Detect which cell encompasses the target text, then output its (x, y) center coordinate. 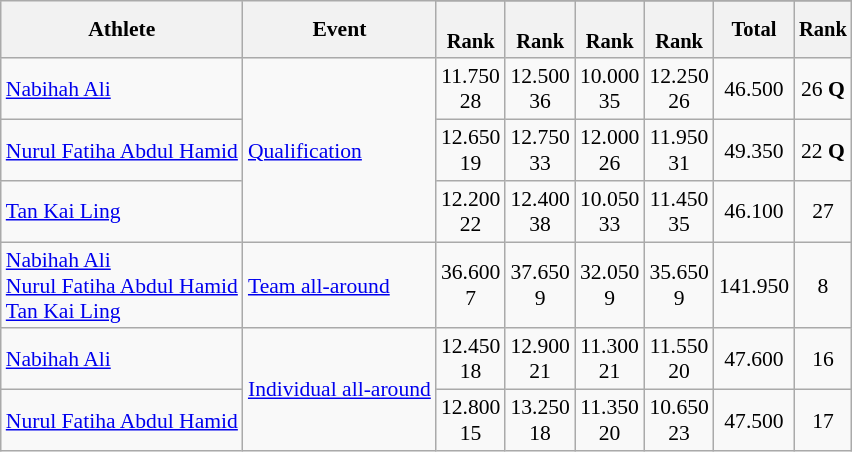
Total (754, 30)
12.50036 (540, 90)
11.55020 (678, 360)
13.25018 (540, 420)
26 Q (823, 90)
47.600 (754, 360)
12.75033 (540, 150)
46.500 (754, 90)
12.20022 (470, 212)
11.95031 (678, 150)
12.45018 (470, 360)
8 (823, 286)
27 (823, 212)
49.350 (754, 150)
Individual all-around (340, 390)
32.0509 (610, 286)
141.950 (754, 286)
10.05033 (610, 212)
12.65019 (470, 150)
11.75028 (470, 90)
12.90021 (540, 360)
Qualification (340, 150)
22 Q (823, 150)
11.35020 (610, 420)
12.40038 (540, 212)
47.500 (754, 420)
36.6007 (470, 286)
37.6509 (540, 286)
11.45035 (678, 212)
16 (823, 360)
17 (823, 420)
12.80015 (470, 420)
Tan Kai Ling (122, 212)
12.25026 (678, 90)
Team all-around (340, 286)
12.00026 (610, 150)
10.00035 (610, 90)
46.100 (754, 212)
11.30021 (610, 360)
Event (340, 30)
Nabihah AliNurul Fatiha Abdul HamidTan Kai Ling (122, 286)
Athlete (122, 30)
10.65023 (678, 420)
35.6509 (678, 286)
